From the cell containing the given text, extract its center point as (x, y) coordinate. 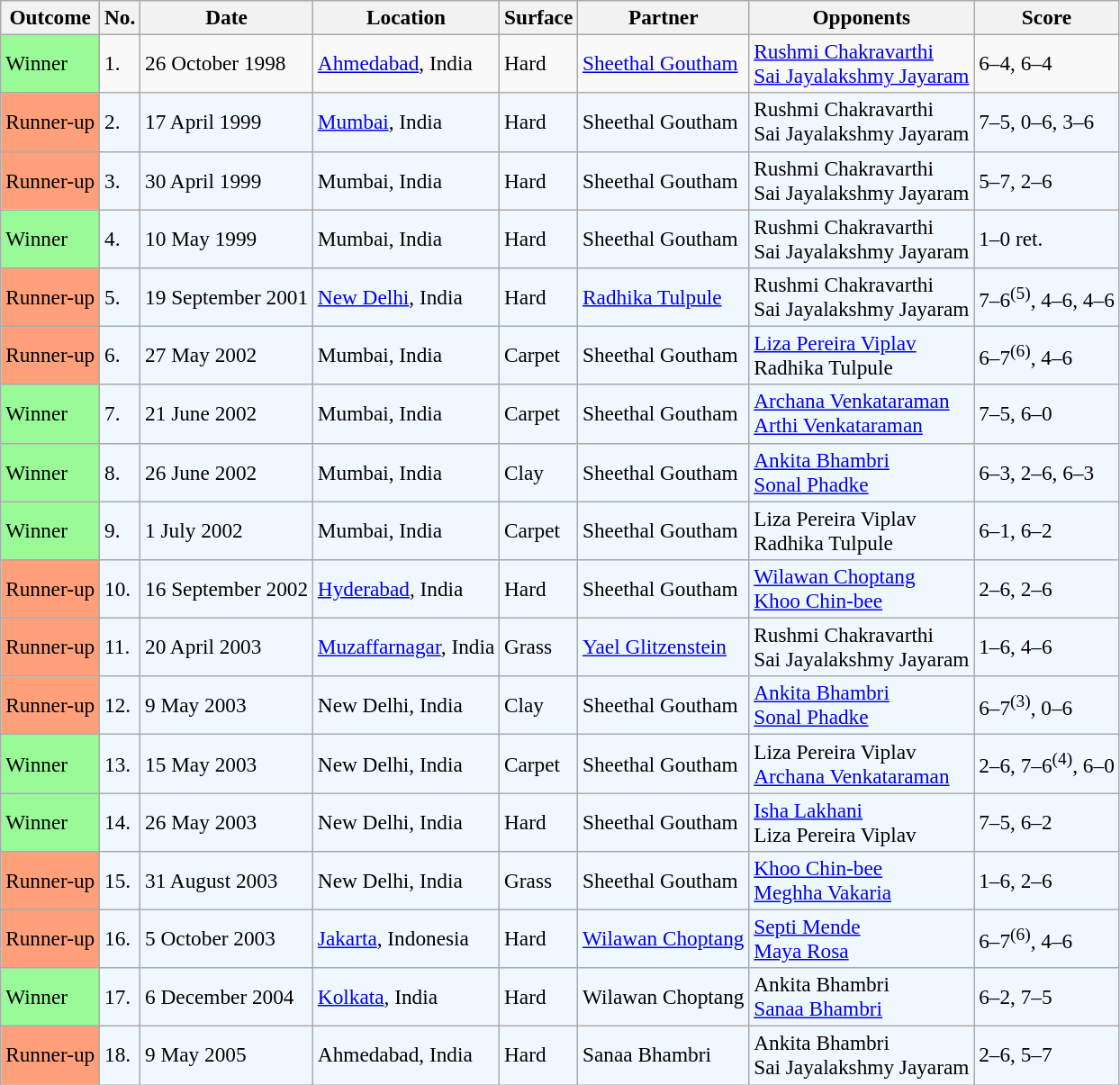
Ankita Bhambri Sanaa Bhambri (862, 998)
No. (121, 17)
21 June 2002 (227, 414)
14. (121, 821)
6. (121, 355)
16. (121, 938)
26 June 2002 (227, 472)
Hyderabad, India (405, 589)
Radhika Tulpule (664, 297)
Sanaa Bhambri (664, 1055)
6–3, 2–6, 6–3 (1046, 472)
1. (121, 63)
27 May 2002 (227, 355)
1 July 2002 (227, 529)
6 December 2004 (227, 998)
1–6, 4–6 (1046, 646)
31 August 2003 (227, 881)
2. (121, 122)
3. (121, 180)
8. (121, 472)
Ankita Bhambri Sai Jayalakshmy Jayaram (862, 1055)
Khoo Chin-bee Meghha Vakaria (862, 881)
Liza Pereira Viplav Archana Venkataraman (862, 764)
Septi Mende Maya Rosa (862, 938)
15. (121, 881)
13. (121, 764)
7–5, 6–0 (1046, 414)
2–6, 5–7 (1046, 1055)
9 May 2005 (227, 1055)
11. (121, 646)
6–1, 6–2 (1046, 529)
Isha Lakhani Liza Pereira Viplav (862, 821)
26 October 1998 (227, 63)
1–0 ret. (1046, 238)
5. (121, 297)
17 April 1999 (227, 122)
9 May 2003 (227, 706)
Location (405, 17)
16 September 2002 (227, 589)
Outcome (50, 17)
1–6, 2–6 (1046, 881)
Archana Venkataraman Arthi Venkataraman (862, 414)
Yael Glitzenstein (664, 646)
7–5, 6–2 (1046, 821)
15 May 2003 (227, 764)
5 October 2003 (227, 938)
26 May 2003 (227, 821)
Score (1046, 17)
19 September 2001 (227, 297)
2–6, 2–6 (1046, 589)
Opponents (862, 17)
7–6(5), 4–6, 4–6 (1046, 297)
6–4, 6–4 (1046, 63)
Wilawan Choptang Khoo Chin-bee (862, 589)
7. (121, 414)
20 April 2003 (227, 646)
4. (121, 238)
9. (121, 529)
Surface (538, 17)
5–7, 2–6 (1046, 180)
2–6, 7–6(4), 6–0 (1046, 764)
6–2, 7–5 (1046, 998)
6–7(3), 0–6 (1046, 706)
Date (227, 17)
7–5, 0–6, 3–6 (1046, 122)
10. (121, 589)
Muzaffarnagar, India (405, 646)
Kolkata, India (405, 998)
17. (121, 998)
12. (121, 706)
Jakarta, Indonesia (405, 938)
18. (121, 1055)
10 May 1999 (227, 238)
Partner (664, 17)
30 April 1999 (227, 180)
